Return [x, y] of the center of cell containing provided text 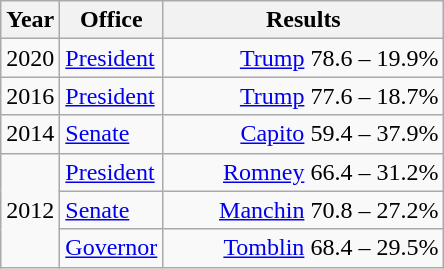
2020 [30, 58]
2016 [30, 96]
Governor [112, 248]
Office [112, 20]
Manchin 70.8 – 27.2% [304, 210]
Romney 66.4 – 31.2% [304, 172]
Trump 77.6 – 18.7% [304, 96]
Results [304, 20]
2012 [30, 210]
2014 [30, 134]
Trump 78.6 – 19.9% [304, 58]
Tomblin 68.4 – 29.5% [304, 248]
Year [30, 20]
Capito 59.4 – 37.9% [304, 134]
